Pinpoint the cell where the given text exists, returning its (x, y) midpoint coordinate. 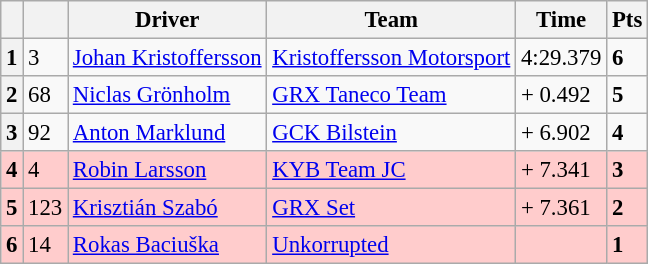
Unkorrupted (392, 245)
GRX Taneco Team (392, 95)
Robin Larsson (168, 170)
Team (392, 20)
Krisztián Szabó (168, 208)
Johan Kristoffersson (168, 58)
123 (46, 208)
+ 6.902 (562, 133)
92 (46, 133)
14 (46, 245)
+ 7.341 (562, 170)
GRX Set (392, 208)
+ 0.492 (562, 95)
Rokas Baciuška (168, 245)
68 (46, 95)
4:29.379 (562, 58)
Pts (628, 20)
Time (562, 20)
Niclas Grönholm (168, 95)
+ 7.361 (562, 208)
Driver (168, 20)
KYB Team JC (392, 170)
Kristoffersson Motorsport (392, 58)
GCK Bilstein (392, 133)
Anton Marklund (168, 133)
